Provide the [X, Y] coordinate of the cell's center where the given text is located.  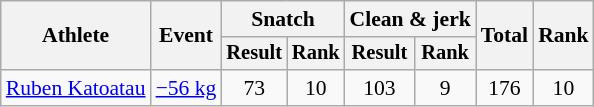
Snatch [282, 19]
176 [504, 88]
Event [186, 36]
73 [254, 88]
9 [444, 88]
Athlete [76, 36]
Ruben Katoatau [76, 88]
Total [504, 36]
Clean & jerk [410, 19]
−56 kg [186, 88]
103 [380, 88]
